Detect which cell encompasses the target text, then output its [x, y] center coordinate. 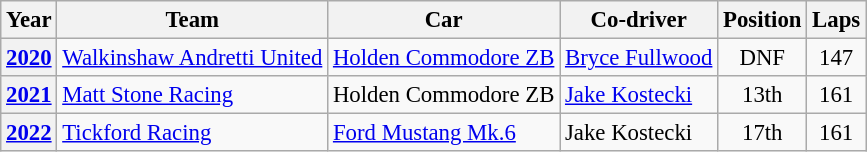
17th [762, 133]
Year [29, 20]
Ford Mustang Mk.6 [444, 133]
DNF [762, 58]
Position [762, 20]
2022 [29, 133]
Matt Stone Racing [192, 95]
Tickford Racing [192, 133]
2021 [29, 95]
147 [836, 58]
Laps [836, 20]
Walkinshaw Andretti United [192, 58]
Bryce Fullwood [639, 58]
13th [762, 95]
2020 [29, 58]
Team [192, 20]
Car [444, 20]
Co-driver [639, 20]
